Provide the [X, Y] coordinate of the cell's center where the given text is located.  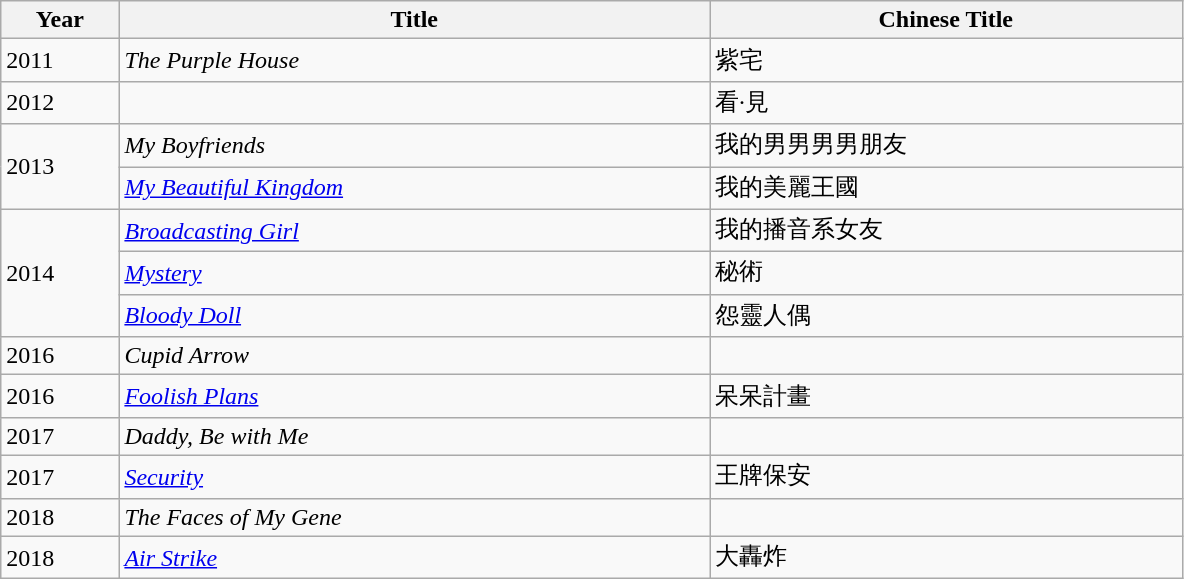
Broadcasting Girl [414, 230]
2014 [60, 273]
The Purple House [414, 60]
2012 [60, 102]
看·見 [946, 102]
The Faces of My Gene [414, 517]
My Beautiful Kingdom [414, 188]
Chinese Title [946, 20]
我的播音系女友 [946, 230]
王牌保安 [946, 476]
Security [414, 476]
Mystery [414, 274]
2011 [60, 60]
怨靈人偶 [946, 316]
秘術 [946, 274]
Bloody Doll [414, 316]
大轟炸 [946, 558]
我的美麗王國 [946, 188]
紫宅 [946, 60]
Daddy, Be with Me [414, 436]
呆呆計畫 [946, 396]
Year [60, 20]
我的男男男男朋友 [946, 146]
My Boyfriends [414, 146]
Cupid Arrow [414, 356]
Title [414, 20]
Air Strike [414, 558]
Foolish Plans [414, 396]
2013 [60, 166]
